Return the (x, y) coordinate for the center point of the cell that contains the specified text.  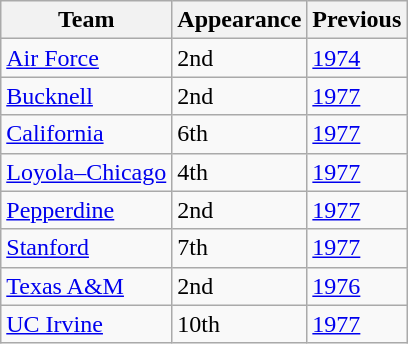
California (86, 134)
Previous (357, 20)
7th (240, 248)
Appearance (240, 20)
4th (240, 172)
Bucknell (86, 96)
Loyola–Chicago (86, 172)
1976 (357, 286)
Air Force (86, 58)
10th (240, 324)
6th (240, 134)
Texas A&M (86, 286)
UC Irvine (86, 324)
Stanford (86, 248)
1974 (357, 58)
Pepperdine (86, 210)
Team (86, 20)
